For the text-containing cell, return its midpoint in (X, Y) coordinate format. 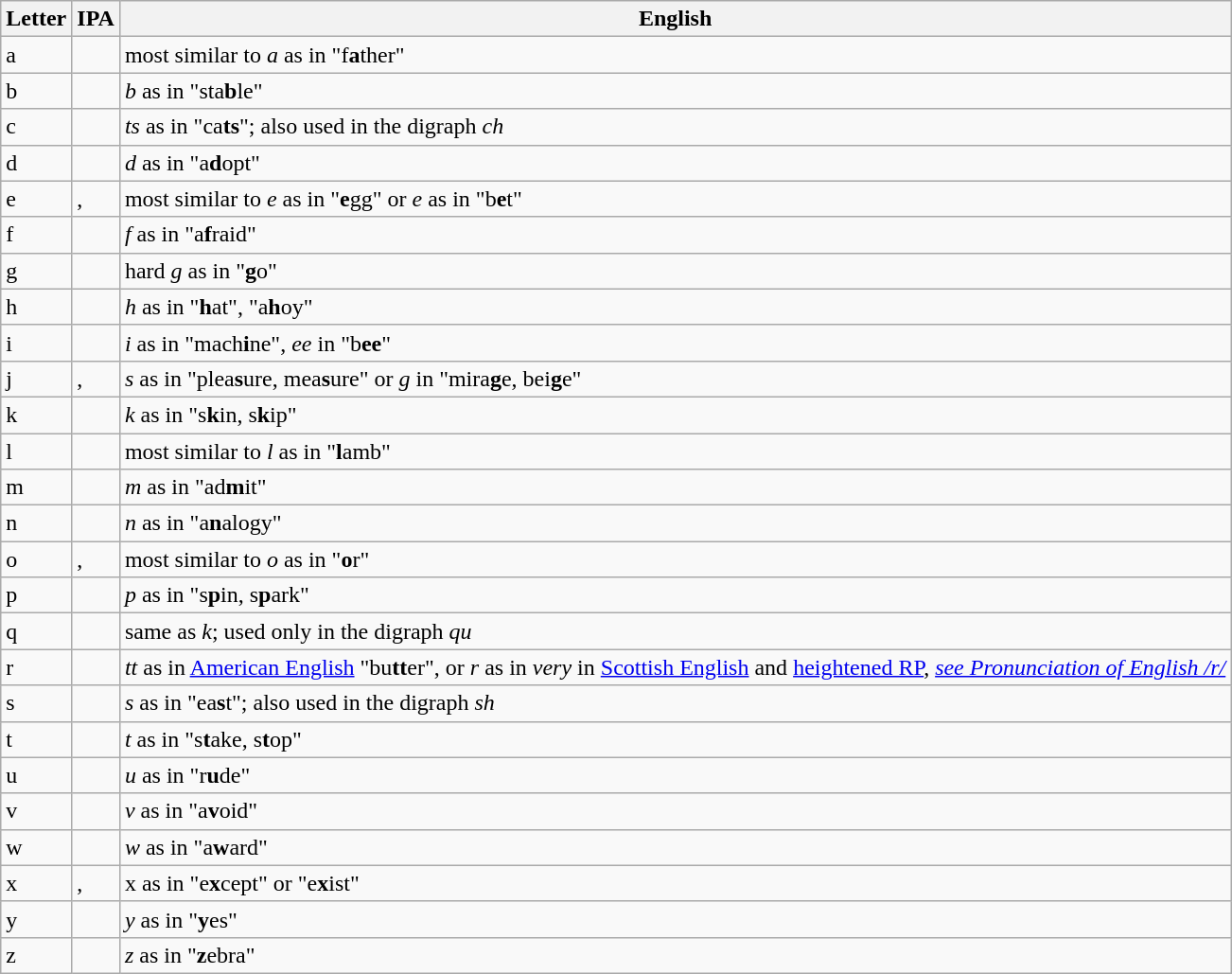
b (36, 91)
most similar to a as in "father" (675, 55)
u as in "rude" (675, 775)
f (36, 235)
p as in "spin, spark" (675, 595)
m (36, 487)
z as in "zebra" (675, 955)
q (36, 631)
tt as in American English "butter", or r as in very in Scottish English and heightened RP, see Pronunciation of English /r/ (675, 667)
v as in "avoid" (675, 811)
c (36, 127)
o (36, 559)
v (36, 811)
most similar to l as in "lamb" (675, 452)
h as in "hat", "ahoy" (675, 307)
hard g as in "go" (675, 271)
y as in "yes" (675, 919)
x as in "except" or "exist" (675, 883)
x (36, 883)
s (36, 703)
d as in "adopt" (675, 163)
IPA (97, 19)
most similar to e as in "egg" or e as in "bet" (675, 199)
f as in "afraid" (675, 235)
u (36, 775)
h (36, 307)
s as in "east"; also used in the digraph sh (675, 703)
t as in "stake, stop" (675, 739)
i as in "machine", ee in "bee" (675, 343)
e (36, 199)
d (36, 163)
English (675, 19)
k (36, 415)
m as in "admit" (675, 487)
n (36, 523)
r (36, 667)
most similar to o as in "or" (675, 559)
z (36, 955)
g (36, 271)
y (36, 919)
w as in "award" (675, 847)
t (36, 739)
i (36, 343)
b as in "stable" (675, 91)
same as k; used only in the digraph qu (675, 631)
ts as in "cats"; also used in the digraph ch (675, 127)
p (36, 595)
k as in "skin, skip" (675, 415)
j (36, 379)
l (36, 452)
n as in "analogy" (675, 523)
Letter (36, 19)
s as in "pleasure, measure" or g in "mirage, beige" (675, 379)
w (36, 847)
a (36, 55)
